Identify which cell holds the provided text, then report its (X, Y) central coordinate. 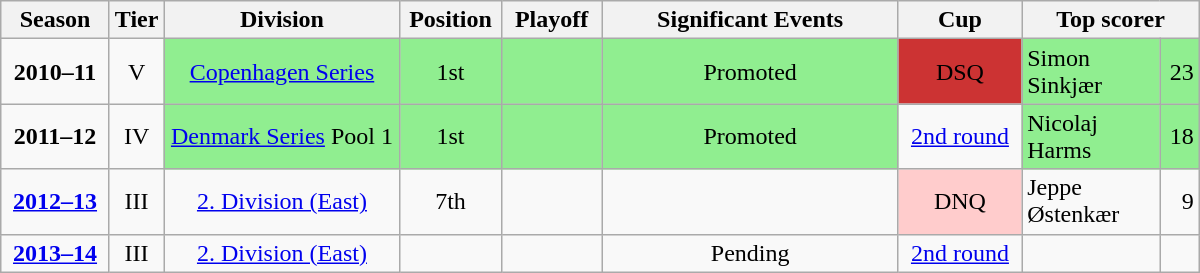
Simon Sinkjær (1091, 72)
Season (56, 20)
Denmark Series Pool 1 (282, 136)
2013–14 (56, 253)
2012–13 (56, 202)
Position (450, 20)
2011–12 (56, 136)
Playoff (552, 20)
DSQ (960, 72)
V (136, 72)
Copenhagen Series (282, 72)
Top scorer (1111, 20)
7th (450, 202)
Jeppe Østenkær (1091, 202)
Nicolaj Harms (1091, 136)
Significant Events (750, 20)
9 (1180, 202)
Tier (136, 20)
IV (136, 136)
Division (282, 20)
Cup (960, 20)
18 (1180, 136)
23 (1180, 72)
DNQ (960, 202)
2010–11 (56, 72)
Pending (750, 253)
